Provide the (x, y) coordinate of the cell's center where the given text is located.  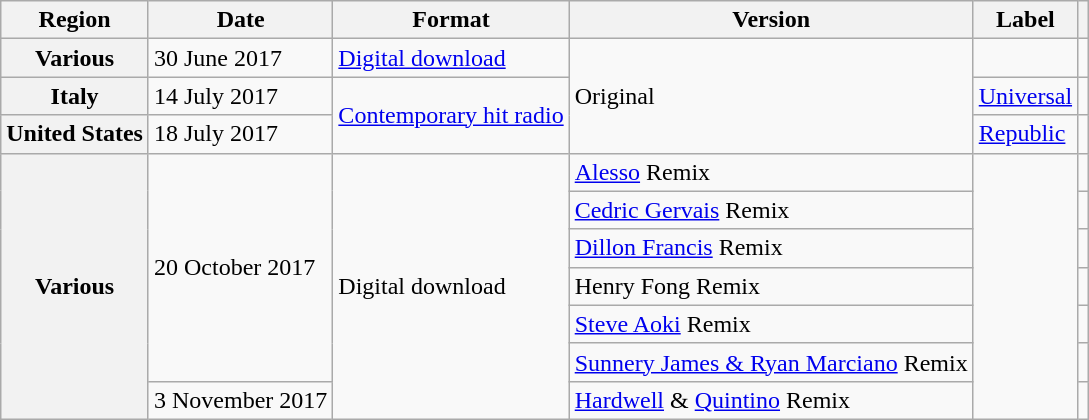
20 October 2017 (240, 267)
Contemporary hit radio (451, 115)
Alesso Remix (771, 172)
3 November 2017 (240, 400)
Italy (75, 96)
Republic (1025, 134)
Hardwell & Quintino Remix (771, 400)
Version (771, 20)
Steve Aoki Remix (771, 324)
Cedric Gervais Remix (771, 210)
18 July 2017 (240, 134)
Henry Fong Remix (771, 286)
Region (75, 20)
30 June 2017 (240, 58)
Dillon Francis Remix (771, 248)
Date (240, 20)
14 July 2017 (240, 96)
Sunnery James & Ryan Marciano Remix (771, 362)
Universal (1025, 96)
Original (771, 96)
United States (75, 134)
Label (1025, 20)
Format (451, 20)
